Pinpoint the cell where the given text exists, returning its [X, Y] midpoint coordinate. 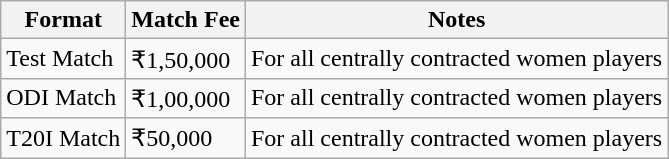
₹1,00,000 [186, 98]
₹50,000 [186, 138]
₹1,50,000 [186, 59]
T20I Match [64, 138]
ODI Match [64, 98]
Format [64, 20]
Test Match [64, 59]
Notes [456, 20]
Match Fee [186, 20]
